Pinpoint the cell where the given text exists, returning its [X, Y] midpoint coordinate. 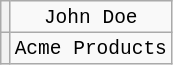
Acme Products [90, 49]
John Doe [90, 17]
